Search for the cell housing the specified text and yield its [x, y] center coordinate. 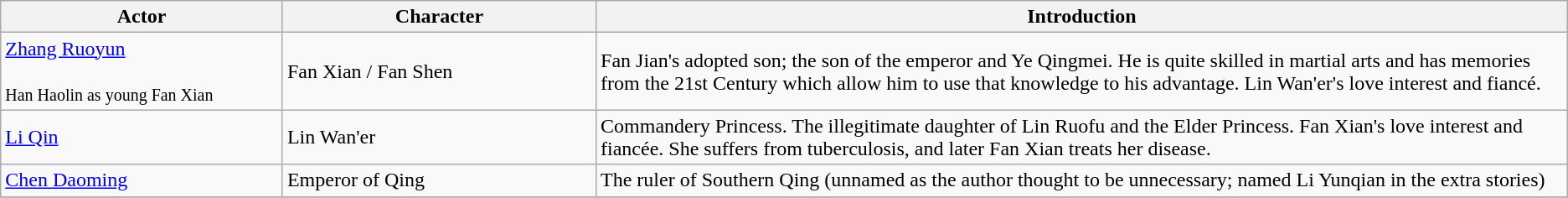
Actor [142, 17]
The ruler of Southern Qing (unnamed as the author thought to be unnecessary; named Li Yunqian in the extra stories) [1082, 180]
Lin Wan'er [439, 138]
Zhang Ruoyun Han Haolin as young Fan Xian [142, 71]
Chen Daoming [142, 180]
Introduction [1082, 17]
Character [439, 17]
Li Qin [142, 138]
Emperor of Qing [439, 180]
Fan Xian / Fan Shen [439, 71]
